Scan for the cell matching the given text and deliver its (x, y) coordinate at center. 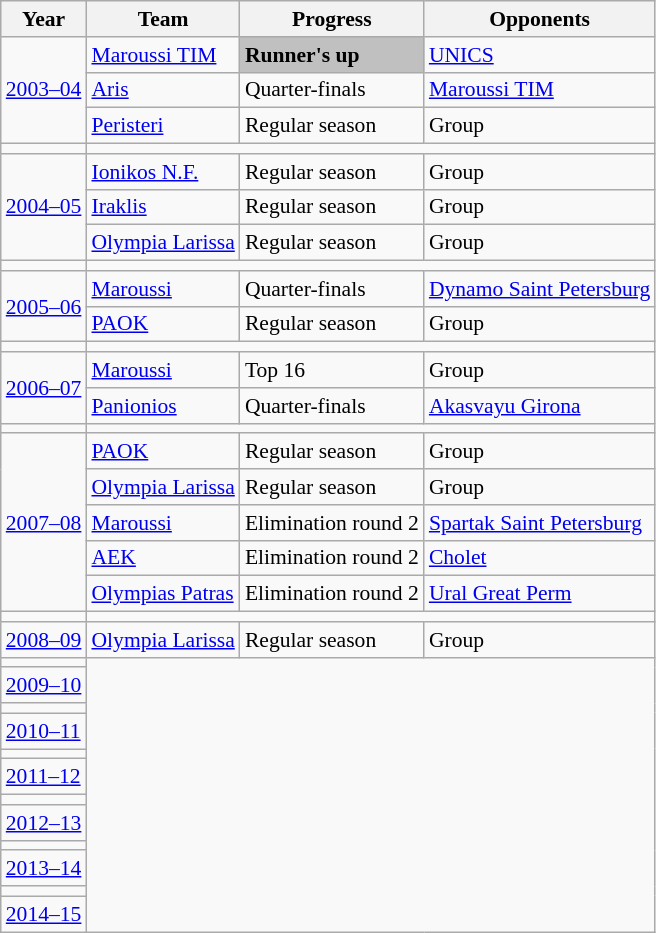
2006–07 (44, 388)
Peristeri (162, 126)
Aris (162, 90)
Akasvayu Girona (540, 406)
Ionikos N.F. (162, 172)
2008–09 (44, 640)
2007–08 (44, 523)
Iraklis (162, 207)
Team (162, 19)
Top 16 (332, 370)
Opponents (540, 19)
2014–15 (44, 914)
2004–05 (44, 208)
Spartak Saint Petersburg (540, 523)
2011–12 (44, 777)
Dynamo Saint Petersburg (540, 289)
Olympias Patras (162, 594)
2012–13 (44, 823)
2013–14 (44, 869)
UNICS (540, 55)
2009–10 (44, 686)
2005–06 (44, 306)
2010–11 (44, 731)
Panionios (162, 406)
Progress (332, 19)
Cholet (540, 558)
AEK (162, 558)
Ural Great Perm (540, 594)
2003–04 (44, 90)
Runner's up (332, 55)
Year (44, 19)
